Output the (X, Y) coordinate of the center of the cell containing the given text.  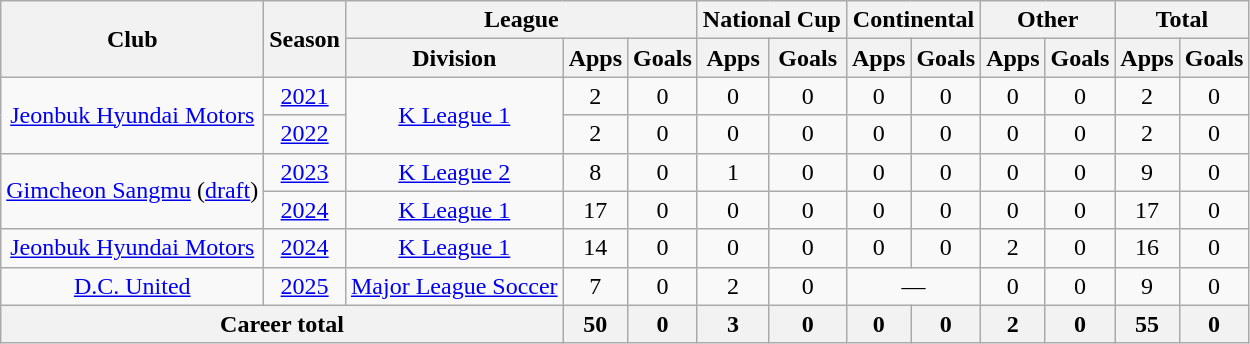
— (913, 286)
Total (1182, 20)
League (521, 20)
National Cup (772, 20)
3 (733, 324)
14 (595, 248)
2025 (305, 286)
16 (1147, 248)
50 (595, 324)
Gimcheon Sangmu (draft) (132, 191)
8 (595, 172)
Other (1048, 20)
Continental (913, 20)
Club (132, 39)
2023 (305, 172)
2022 (305, 134)
K League 2 (454, 172)
Division (454, 58)
1 (733, 172)
7 (595, 286)
2021 (305, 96)
55 (1147, 324)
Career total (282, 324)
Major League Soccer (454, 286)
D.C. United (132, 286)
Season (305, 39)
